From the cell containing the given text, extract its center point as [x, y] coordinate. 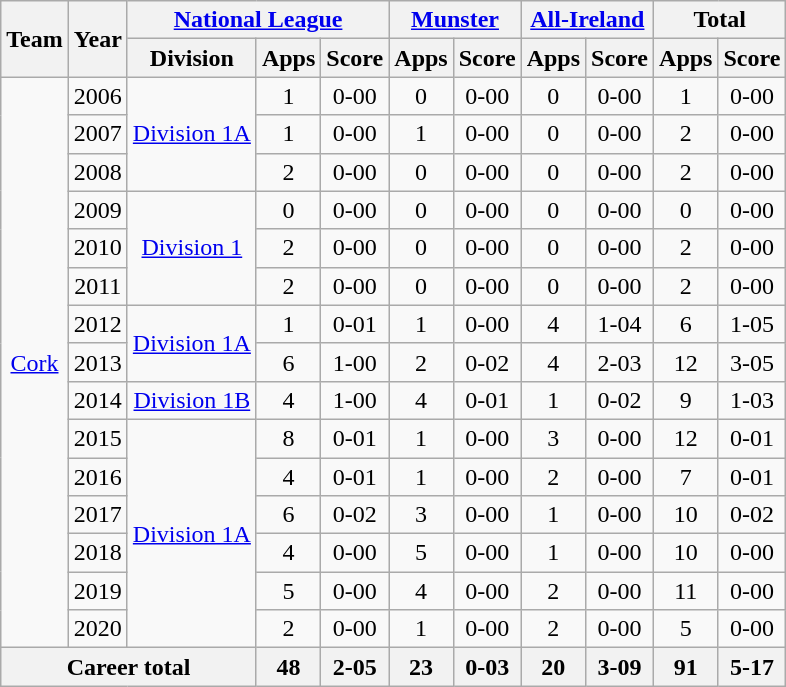
Team [35, 39]
Career total [129, 667]
5-17 [752, 667]
Division 1 [192, 248]
Division [192, 58]
Munster [455, 20]
91 [686, 667]
2012 [98, 324]
2019 [98, 591]
8 [288, 438]
1-05 [752, 324]
7 [686, 477]
Total [720, 20]
2018 [98, 553]
2008 [98, 172]
48 [288, 667]
2007 [98, 134]
3-05 [752, 362]
2016 [98, 477]
2006 [98, 96]
1-04 [620, 324]
2020 [98, 629]
3-09 [620, 667]
11 [686, 591]
1-03 [752, 400]
National League [258, 20]
23 [421, 667]
2015 [98, 438]
2009 [98, 210]
0-03 [487, 667]
2013 [98, 362]
2014 [98, 400]
2017 [98, 515]
2011 [98, 286]
2-05 [355, 667]
Division 1B [192, 400]
2010 [98, 248]
Cork [35, 362]
All-Ireland [587, 20]
2-03 [620, 362]
Year [98, 39]
9 [686, 400]
20 [553, 667]
